Find where the given text appears and provide that cell's center as [X, Y] coordinate. 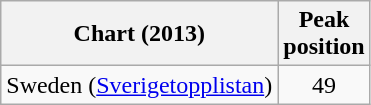
49 [324, 85]
Peakposition [324, 34]
Sweden (Sverigetopplistan) [140, 85]
Chart (2013) [140, 34]
